Extract the [x, y] coordinate from the center of the cell holding the provided text.  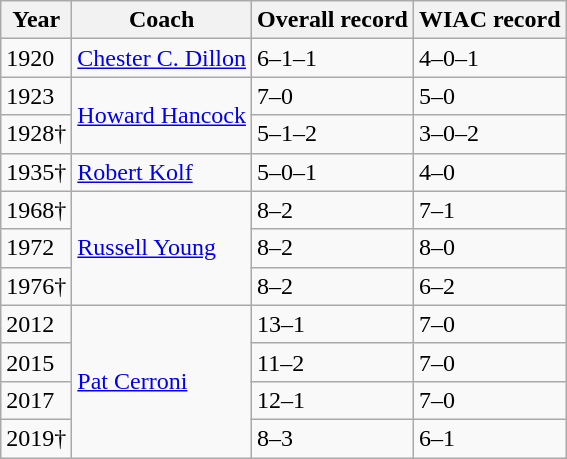
6–2 [490, 286]
Coach [162, 20]
5–1–2 [333, 134]
6–1–1 [333, 58]
5–0–1 [333, 172]
1920 [36, 58]
3–0–2 [490, 134]
1923 [36, 96]
Pat Cerroni [162, 381]
8–0 [490, 248]
Year [36, 20]
1968† [36, 210]
2017 [36, 400]
1976† [36, 286]
12–1 [333, 400]
4–0 [490, 172]
11–2 [333, 362]
13–1 [333, 324]
Overall record [333, 20]
1972 [36, 248]
2015 [36, 362]
6–1 [490, 438]
1935† [36, 172]
WIAC record [490, 20]
7–1 [490, 210]
1928† [36, 134]
2012 [36, 324]
8–3 [333, 438]
4–0–1 [490, 58]
Howard Hancock [162, 115]
Russell Young [162, 248]
Robert Kolf [162, 172]
2019† [36, 438]
5–0 [490, 96]
Chester C. Dillon [162, 58]
